For the text-containing cell, return its midpoint in [x, y] coordinate format. 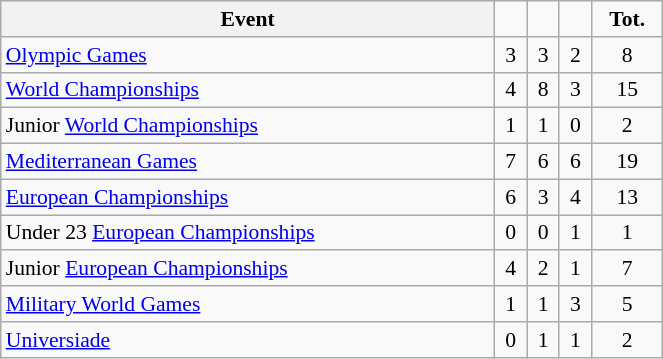
Event [248, 19]
13 [628, 197]
Under 23 European Championships [248, 233]
Tot. [628, 19]
5 [628, 304]
Olympic Games [248, 55]
Mediterranean Games [248, 162]
Universiade [248, 340]
European Championships [248, 197]
Junior World Championships [248, 126]
19 [628, 162]
15 [628, 90]
Military World Games [248, 304]
Junior European Championships [248, 269]
World Championships [248, 90]
